Detect which cell encompasses the target text, then output its [x, y] center coordinate. 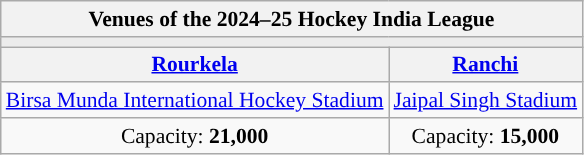
Rourkela [195, 64]
Birsa Munda International Hockey Stadium [195, 100]
Capacity: 21,000 [195, 136]
Capacity: 15,000 [486, 136]
Ranchi [486, 64]
Jaipal Singh Stadium [486, 100]
Venues of the 2024–25 Hockey India League [292, 19]
